Find where the given text appears and provide that cell's center as (X, Y) coordinate. 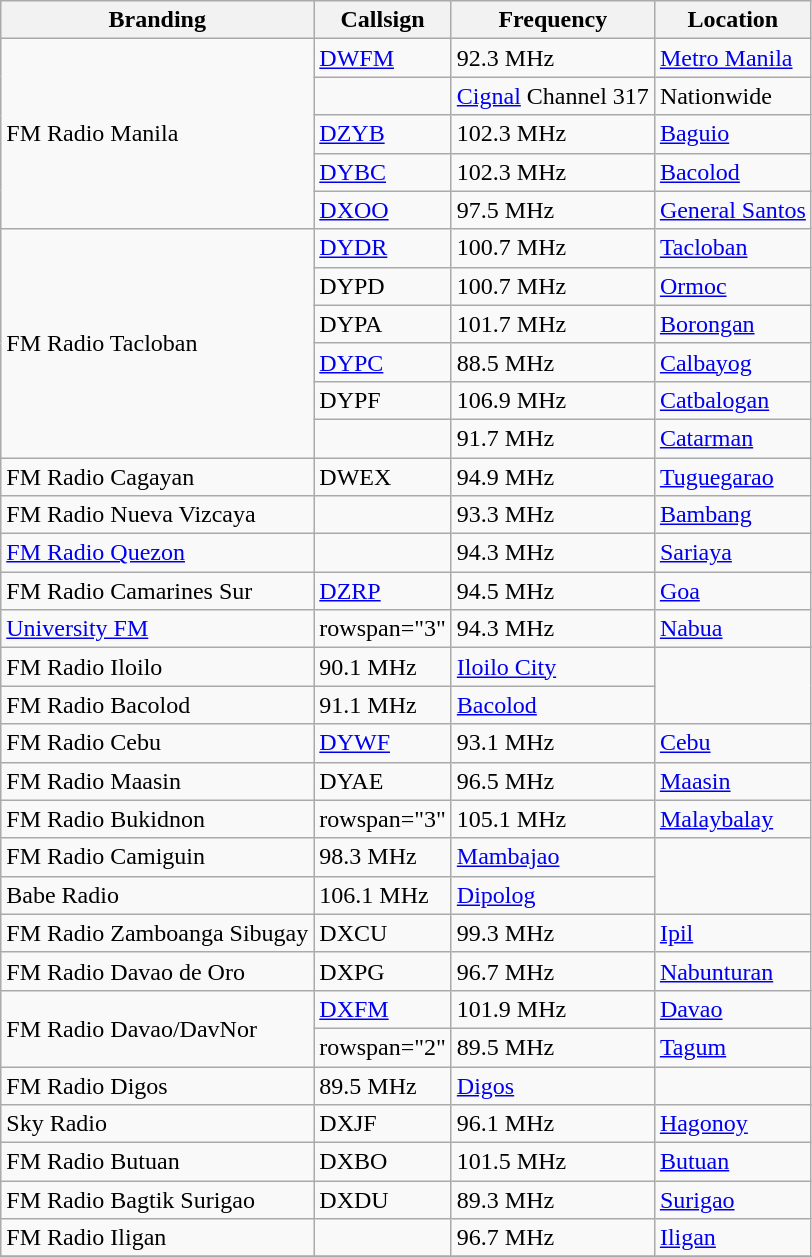
FM Radio Iligan (158, 1238)
FM Radio Davao de Oro (158, 971)
106.1 MHz (383, 895)
Bambang (732, 515)
105.1 MHz (552, 819)
DYPC (383, 362)
Goa (732, 591)
Davao (732, 1009)
106.9 MHz (552, 400)
Dipolog (552, 895)
FM Radio Camarines Sur (158, 591)
FM Radio Cebu (158, 743)
Cebu (732, 743)
DYWF (383, 743)
Digos (552, 1085)
Metro Manila (732, 58)
DXCU (383, 933)
FM Radio Butuan (158, 1162)
DXJF (383, 1124)
Tuguegarao (732, 477)
Catarman (732, 438)
Iloilo City (552, 667)
Frequency (552, 20)
University FM (158, 629)
Nationwide (732, 96)
General Santos (732, 210)
rowspan="2" (383, 1047)
98.3 MHz (383, 857)
Catbalogan (732, 400)
96.5 MHz (552, 781)
90.1 MHz (383, 667)
Surigao (732, 1200)
94.5 MHz (552, 591)
DYPA (383, 324)
Borongan (732, 324)
DYBC (383, 172)
96.1 MHz (552, 1124)
97.5 MHz (552, 210)
Ormoc (732, 286)
91.1 MHz (383, 705)
DYPD (383, 286)
DZYB (383, 134)
Butuan (732, 1162)
Babe Radio (158, 895)
DXDU (383, 1200)
Maasin (732, 781)
91.7 MHz (552, 438)
FM Radio Tacloban (158, 343)
Baguio (732, 134)
FM Radio Digos (158, 1085)
FM Radio Nueva Vizcaya (158, 515)
FM Radio Davao/DavNor (158, 1028)
Ipil (732, 933)
FM Radio Bukidnon (158, 819)
Location (732, 20)
101.9 MHz (552, 1009)
DYAE (383, 781)
Hagonoy (732, 1124)
101.5 MHz (552, 1162)
Tagum (732, 1047)
Mambajao (552, 857)
Sky Radio (158, 1124)
Tacloban (732, 248)
FM Radio Manila (158, 134)
FM Radio Cagayan (158, 477)
101.7 MHz (552, 324)
DYDR (383, 248)
FM Radio Iloilo (158, 667)
93.1 MHz (552, 743)
FM Radio Quezon (158, 553)
FM Radio Camiguin (158, 857)
Callsign (383, 20)
DXFM (383, 1009)
DYPF (383, 400)
88.5 MHz (552, 362)
Nabunturan (732, 971)
Branding (158, 20)
93.3 MHz (552, 515)
DWEX (383, 477)
FM Radio Zamboanga Sibugay (158, 933)
DXPG (383, 971)
Calbayog (732, 362)
DZRP (383, 591)
89.3 MHz (552, 1200)
FM Radio Bacolod (158, 705)
DWFM (383, 58)
94.9 MHz (552, 477)
Malaybalay (732, 819)
FM Radio Bagtik Surigao (158, 1200)
DXOO (383, 210)
92.3 MHz (552, 58)
DXBO (383, 1162)
Iligan (732, 1238)
Nabua (732, 629)
Sariaya (732, 553)
Cignal Channel 317 (552, 96)
FM Radio Maasin (158, 781)
99.3 MHz (552, 933)
